Search for the cell housing the specified text and yield its [x, y] center coordinate. 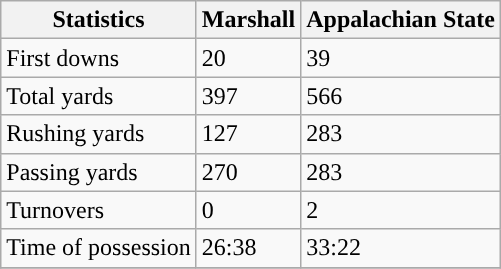
Appalachian State [401, 20]
Turnovers [99, 210]
0 [248, 210]
Total yards [99, 96]
270 [248, 172]
397 [248, 96]
39 [401, 58]
33:22 [401, 248]
Statistics [99, 20]
Time of possession [99, 248]
127 [248, 134]
Rushing yards [99, 134]
20 [248, 58]
First downs [99, 58]
2 [401, 210]
26:38 [248, 248]
Passing yards [99, 172]
Marshall [248, 20]
566 [401, 96]
